Determine the (x, y) coordinate at the center of the cell enclosing the given text.  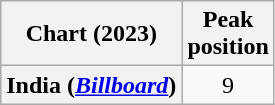
9 (228, 85)
Peakposition (228, 34)
Chart (2023) (92, 34)
India (Billboard) (92, 85)
